Detect which cell encompasses the target text, then output its [X, Y] center coordinate. 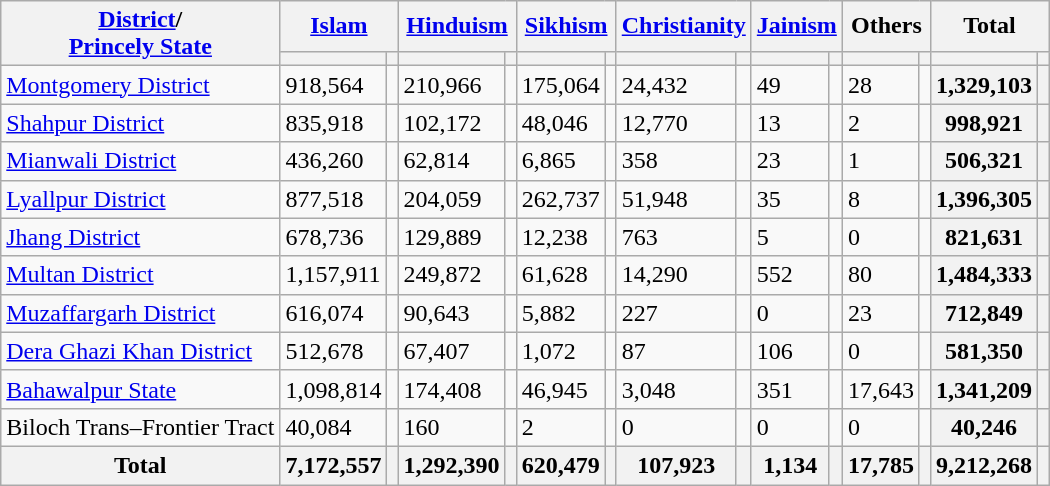
District/Princely State [140, 34]
249,872 [452, 275]
877,518 [334, 199]
506,321 [984, 161]
512,678 [334, 351]
62,814 [452, 161]
262,737 [560, 199]
763 [676, 237]
35 [790, 199]
210,966 [452, 85]
174,408 [452, 389]
1,396,305 [984, 199]
12,770 [676, 123]
678,736 [334, 237]
90,643 [452, 313]
24,432 [676, 85]
Jhang District [140, 237]
102,172 [452, 123]
61,628 [560, 275]
40,084 [334, 427]
Mianwali District [140, 161]
Dera Ghazi Khan District [140, 351]
Multan District [140, 275]
17,643 [880, 389]
5 [790, 237]
3,048 [676, 389]
581,350 [984, 351]
49 [790, 85]
1,484,333 [984, 275]
358 [676, 161]
40,246 [984, 427]
835,918 [334, 123]
1,134 [790, 465]
28 [880, 85]
227 [676, 313]
175,064 [560, 85]
616,074 [334, 313]
Hinduism [457, 26]
7,172,557 [334, 465]
51,948 [676, 199]
Shahpur District [140, 123]
1,157,911 [334, 275]
436,260 [334, 161]
204,059 [452, 199]
1,292,390 [452, 465]
6,865 [560, 161]
712,849 [984, 313]
12,238 [560, 237]
46,945 [560, 389]
1,072 [560, 351]
13 [790, 123]
48,046 [560, 123]
9,212,268 [984, 465]
1,329,103 [984, 85]
107,923 [676, 465]
5,882 [560, 313]
620,479 [560, 465]
821,631 [984, 237]
87 [676, 351]
80 [880, 275]
Sikhism [566, 26]
67,407 [452, 351]
Biloch Trans–Frontier Tract [140, 427]
8 [880, 199]
1,098,814 [334, 389]
Montgomery District [140, 85]
160 [452, 427]
351 [790, 389]
552 [790, 275]
Islam [339, 26]
14,290 [676, 275]
Muzaffargarh District [140, 313]
1,341,209 [984, 389]
129,889 [452, 237]
998,921 [984, 123]
106 [790, 351]
17,785 [880, 465]
Others [886, 26]
Christianity [684, 26]
Jainism [796, 26]
1 [880, 161]
918,564 [334, 85]
Lyallpur District [140, 199]
Bahawalpur State [140, 389]
